Return the (x, y) coordinate for the center point of the cell that contains the specified text.  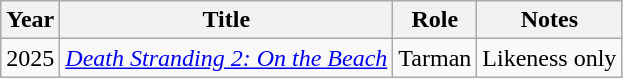
Title (226, 20)
Role (435, 20)
Likeness only (550, 58)
Year (30, 20)
2025 (30, 58)
Tarman (435, 58)
Death Stranding 2: On the Beach (226, 58)
Notes (550, 20)
